Capture the cell that displays the provided text and extract its [X, Y] central coordinate. 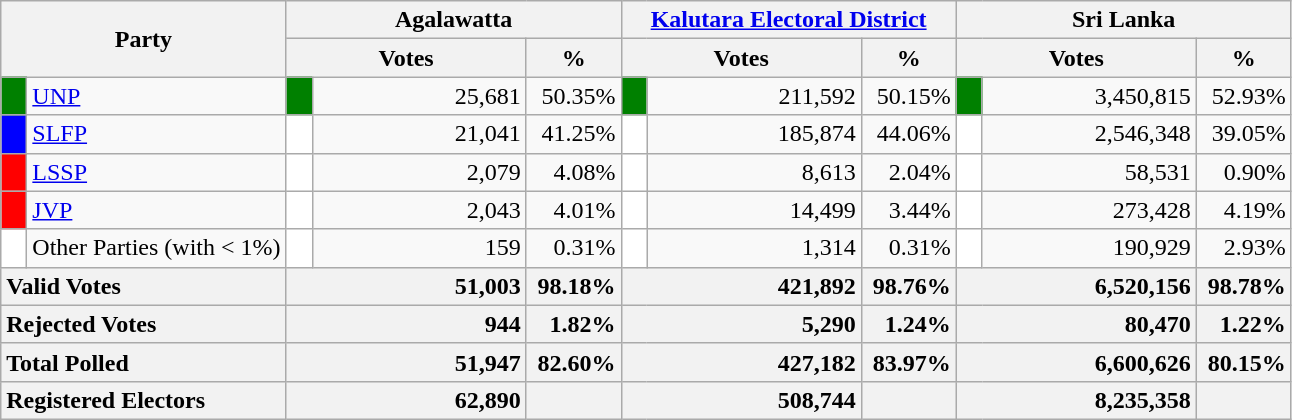
421,892 [741, 286]
80,470 [1076, 324]
Party [144, 39]
2.04% [908, 172]
62,890 [406, 400]
44.06% [908, 134]
LSSP [156, 172]
JVP [156, 210]
2,546,348 [1089, 134]
58,531 [1089, 172]
5,290 [741, 324]
3.44% [908, 210]
UNP [156, 96]
6,600,626 [1076, 362]
52.93% [1244, 96]
Rejected Votes [144, 324]
944 [406, 324]
508,744 [741, 400]
6,520,156 [1076, 286]
SLFP [156, 134]
50.15% [908, 96]
Valid Votes [144, 286]
Sri Lanka [1124, 20]
Kalutara Electoral District [788, 20]
98.76% [908, 286]
427,182 [741, 362]
1,314 [754, 248]
1.82% [574, 324]
4.08% [574, 172]
Registered Electors [144, 400]
2.93% [1244, 248]
190,929 [1089, 248]
98.18% [574, 286]
82.60% [574, 362]
83.97% [908, 362]
Agalawatta [454, 20]
21,041 [419, 134]
Other Parties (with < 1%) [156, 248]
1.22% [1244, 324]
0.90% [1244, 172]
39.05% [1244, 134]
50.35% [574, 96]
51,003 [406, 286]
41.25% [574, 134]
211,592 [754, 96]
2,079 [419, 172]
98.78% [1244, 286]
2,043 [419, 210]
Total Polled [144, 362]
51,947 [406, 362]
185,874 [754, 134]
4.01% [574, 210]
4.19% [1244, 210]
25,681 [419, 96]
8,613 [754, 172]
80.15% [1244, 362]
1.24% [908, 324]
14,499 [754, 210]
3,450,815 [1089, 96]
159 [419, 248]
273,428 [1089, 210]
8,235,358 [1076, 400]
